Detect which cell encompasses the target text, then output its (X, Y) center coordinate. 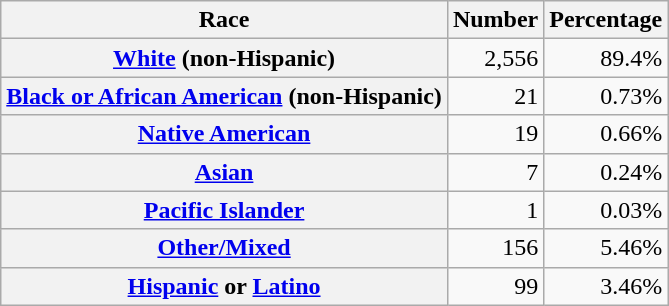
Asian (224, 172)
19 (495, 134)
Pacific Islander (224, 210)
21 (495, 96)
5.46% (606, 248)
Black or African American (non-Hispanic) (224, 96)
Native American (224, 134)
Number (495, 20)
3.46% (606, 286)
0.73% (606, 96)
0.03% (606, 210)
Percentage (606, 20)
Other/Mixed (224, 248)
89.4% (606, 58)
White (non-Hispanic) (224, 58)
7 (495, 172)
Race (224, 20)
0.66% (606, 134)
Hispanic or Latino (224, 286)
99 (495, 286)
1 (495, 210)
2,556 (495, 58)
0.24% (606, 172)
156 (495, 248)
